Return the [X, Y] coordinate for the center point of the cell that contains the specified text.  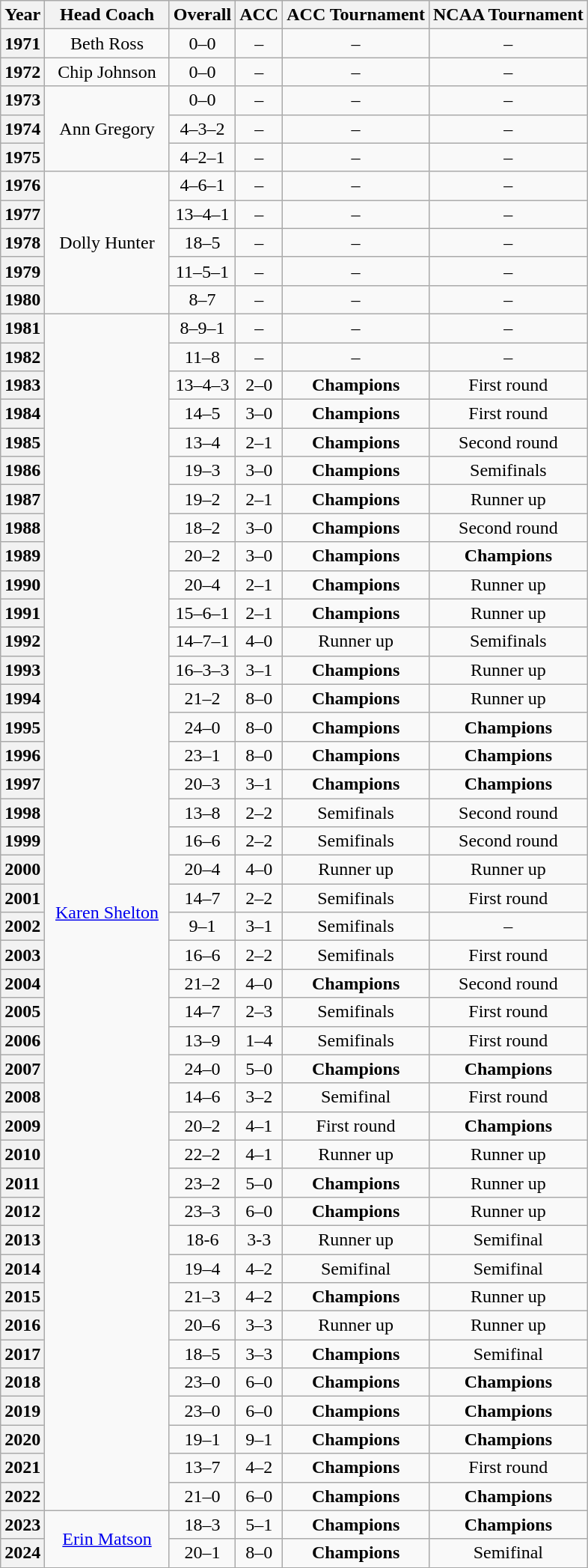
2006 [22, 1040]
2011 [22, 1183]
14–6 [202, 1097]
13–8 [202, 812]
2014 [22, 1269]
2010 [22, 1154]
23–1 [202, 755]
1982 [22, 357]
ACC Tournament [356, 15]
1975 [22, 157]
23–3 [202, 1211]
2007 [22, 1069]
15–6–1 [202, 613]
2009 [22, 1126]
Year [22, 15]
1987 [22, 499]
1986 [22, 471]
Overall [202, 15]
13–4 [202, 442]
1991 [22, 613]
4–2–1 [202, 157]
11–8 [202, 357]
1997 [22, 784]
19–1 [202, 1439]
2002 [22, 927]
2023 [22, 1525]
Ann Gregory [107, 129]
1971 [22, 43]
2004 [22, 983]
Karen Shelton [107, 912]
Dolly Hunter [107, 242]
2019 [22, 1411]
13–4–1 [202, 214]
4–3–2 [202, 129]
ACC [259, 15]
21–0 [202, 1496]
1977 [22, 214]
2021 [22, 1468]
1974 [22, 129]
Head Coach [107, 15]
8–9–1 [202, 328]
1990 [22, 585]
13–9 [202, 1040]
20–3 [202, 784]
2–0 [259, 385]
22–2 [202, 1154]
2020 [22, 1439]
1973 [22, 100]
2012 [22, 1211]
1983 [22, 385]
2016 [22, 1326]
2005 [22, 1012]
NCAA Tournament [508, 15]
1984 [22, 414]
13–4–3 [202, 385]
1979 [22, 271]
19–2 [202, 499]
1985 [22, 442]
5–1 [259, 1525]
2003 [22, 955]
8–7 [202, 299]
1980 [22, 299]
20–1 [202, 1553]
13–7 [202, 1468]
1999 [22, 841]
4–6–1 [202, 186]
1–4 [259, 1040]
1994 [22, 698]
11–5–1 [202, 271]
16–3–3 [202, 670]
14–7–1 [202, 641]
20–6 [202, 1326]
2000 [22, 870]
21–3 [202, 1297]
1989 [22, 556]
2022 [22, 1496]
2015 [22, 1297]
3–2 [259, 1097]
2008 [22, 1097]
1981 [22, 328]
18–3 [202, 1525]
1995 [22, 727]
1978 [22, 242]
1996 [22, 755]
1992 [22, 641]
Chip Johnson [107, 72]
14–5 [202, 414]
18–2 [202, 528]
1972 [22, 72]
Erin Matson [107, 1539]
18-6 [202, 1239]
2017 [22, 1354]
1998 [22, 812]
2–3 [259, 1012]
2013 [22, 1239]
19–3 [202, 471]
Beth Ross [107, 43]
3-3 [259, 1239]
1976 [22, 186]
19–4 [202, 1269]
1988 [22, 528]
2018 [22, 1382]
2001 [22, 898]
2024 [22, 1553]
23–2 [202, 1183]
1993 [22, 670]
